Extract the [x, y] coordinate from the center of the cell holding the provided text.  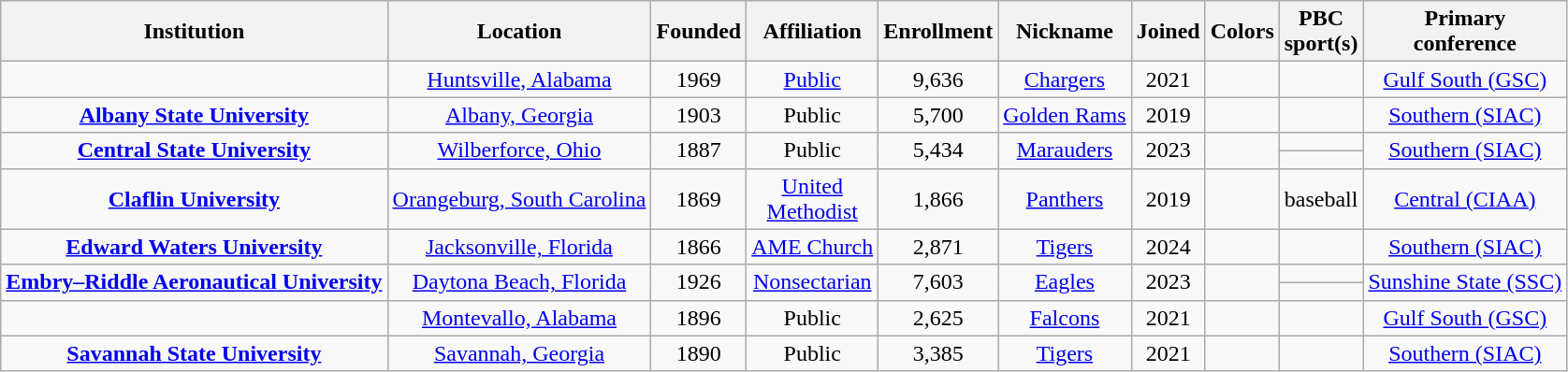
Golden Rams [1065, 115]
5,700 [938, 115]
Joined [1168, 32]
1890 [699, 353]
Founded [699, 32]
1887 [699, 150]
UnitedMethodist [812, 198]
1,866 [938, 198]
AME Church [812, 247]
2024 [1168, 247]
Affiliation [812, 32]
1969 [699, 79]
Huntsville, Alabama [519, 79]
Edward Waters University [195, 247]
Sunshine State (SSC) [1465, 282]
5,434 [938, 150]
Embry–Riddle Aeronautical University [195, 282]
Savannah State University [195, 353]
Jacksonville, Florida [519, 247]
Location [519, 32]
3,385 [938, 353]
Montevallo, Alabama [519, 318]
1866 [699, 247]
baseball [1321, 198]
Colors [1242, 32]
1869 [699, 198]
Marauders [1065, 150]
1903 [699, 115]
Orangeburg, South Carolina [519, 198]
1926 [699, 282]
1896 [699, 318]
Falcons [1065, 318]
Central (CIAA) [1465, 198]
7,603 [938, 282]
2,625 [938, 318]
Albany, Georgia [519, 115]
Primaryconference [1465, 32]
Albany State University [195, 115]
Claflin University [195, 198]
Chargers [1065, 79]
Institution [195, 32]
2,871 [938, 247]
Central State University [195, 150]
Panthers [1065, 198]
Nickname [1065, 32]
Daytona Beach, Florida [519, 282]
Enrollment [938, 32]
Nonsectarian [812, 282]
9,636 [938, 79]
Eagles [1065, 282]
Savannah, Georgia [519, 353]
Wilberforce, Ohio [519, 150]
PBCsport(s) [1321, 32]
